Find where the given text appears and provide that cell's center as (x, y) coordinate. 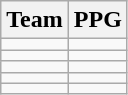
Team (35, 20)
PPG (98, 20)
